Identify which cell holds the provided text, then report its [X, Y] central coordinate. 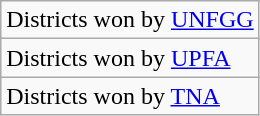
Districts won by TNA [130, 96]
Districts won by UNFGG [130, 20]
Districts won by UPFA [130, 58]
